Pinpoint the cell where the given text exists, returning its [X, Y] midpoint coordinate. 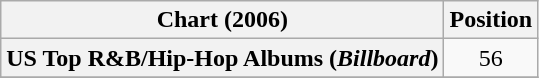
Position [491, 20]
Chart (2006) [222, 20]
US Top R&B/Hip-Hop Albums (Billboard) [222, 58]
56 [491, 58]
